Scan for the cell matching the given text and deliver its (X, Y) coordinate at center. 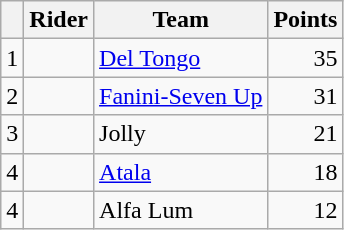
Team (181, 20)
21 (306, 134)
1 (12, 58)
Points (306, 20)
Atala (181, 172)
18 (306, 172)
Del Tongo (181, 58)
Jolly (181, 134)
3 (12, 134)
2 (12, 96)
Alfa Lum (181, 210)
Fanini-Seven Up (181, 96)
35 (306, 58)
12 (306, 210)
Rider (59, 20)
31 (306, 96)
